Pinpoint the cell where the given text exists, returning its [X, Y] midpoint coordinate. 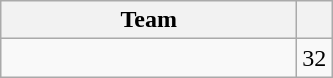
Team [149, 20]
32 [314, 58]
